Scan for the cell matching the given text and deliver its [x, y] coordinate at center. 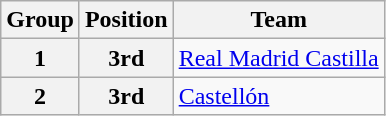
Castellón [278, 96]
Real Madrid Castilla [278, 58]
1 [40, 58]
Group [40, 20]
2 [40, 96]
Position [126, 20]
Team [278, 20]
